From the cell containing the given text, extract its center point as (X, Y) coordinate. 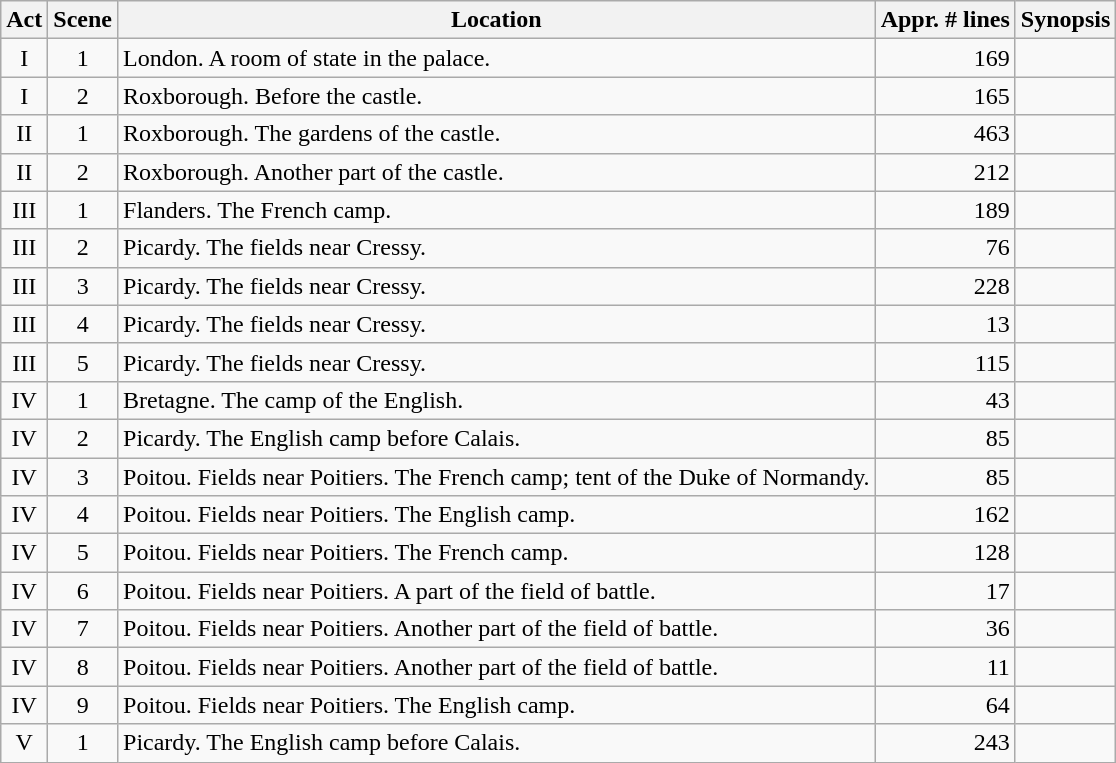
Poitou. Fields near Poitiers. A part of the field of battle. (497, 591)
7 (83, 629)
128 (945, 553)
228 (945, 286)
Act (24, 20)
212 (945, 172)
9 (83, 705)
6 (83, 591)
Poitou. Fields near Poitiers. The French camp. (497, 553)
V (24, 743)
Synopsis (1065, 20)
36 (945, 629)
Roxborough. The gardens of the castle. (497, 134)
Appr. # lines (945, 20)
463 (945, 134)
189 (945, 210)
Poitou. Fields near Poitiers. The French camp; tent of the Duke of Normandy. (497, 477)
169 (945, 58)
Bretagne. The camp of the English. (497, 400)
17 (945, 591)
13 (945, 324)
Roxborough. Another part of the castle. (497, 172)
11 (945, 667)
Scene (83, 20)
Flanders. The French camp. (497, 210)
165 (945, 96)
8 (83, 667)
Roxborough. Before the castle. (497, 96)
64 (945, 705)
Location (497, 20)
115 (945, 362)
243 (945, 743)
162 (945, 515)
43 (945, 400)
76 (945, 248)
London. A room of state in the palace. (497, 58)
